Scan for the cell matching the given text and deliver its (x, y) coordinate at center. 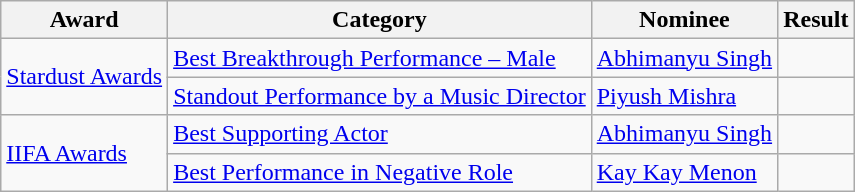
Kay Kay Menon (684, 172)
Category (380, 20)
Result (816, 20)
Standout Performance by a Music Director (380, 96)
Best Breakthrough Performance – Male (380, 58)
Stardust Awards (84, 77)
Award (84, 20)
Piyush Mishra (684, 96)
Best Supporting Actor (380, 134)
IIFA Awards (84, 153)
Nominee (684, 20)
Best Performance in Negative Role (380, 172)
